Detect which cell encompasses the target text, then output its [x, y] center coordinate. 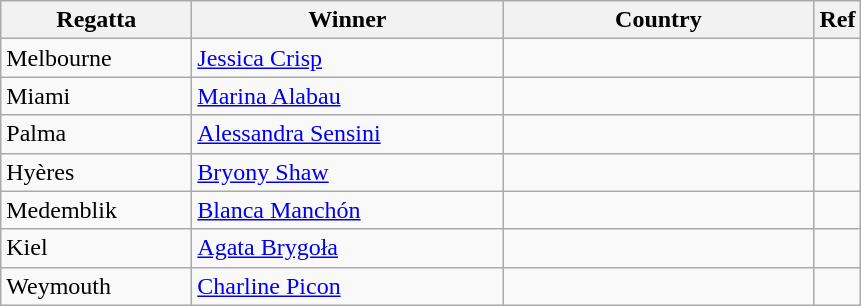
Kiel [96, 248]
Winner [348, 20]
Bryony Shaw [348, 172]
Medemblik [96, 210]
Hyères [96, 172]
Melbourne [96, 58]
Agata Brygoła [348, 248]
Marina Alabau [348, 96]
Jessica Crisp [348, 58]
Country [658, 20]
Blanca Manchón [348, 210]
Miami [96, 96]
Alessandra Sensini [348, 134]
Regatta [96, 20]
Palma [96, 134]
Charline Picon [348, 286]
Ref [838, 20]
Weymouth [96, 286]
